Determine the [x, y] coordinate at the center of the cell enclosing the given text.  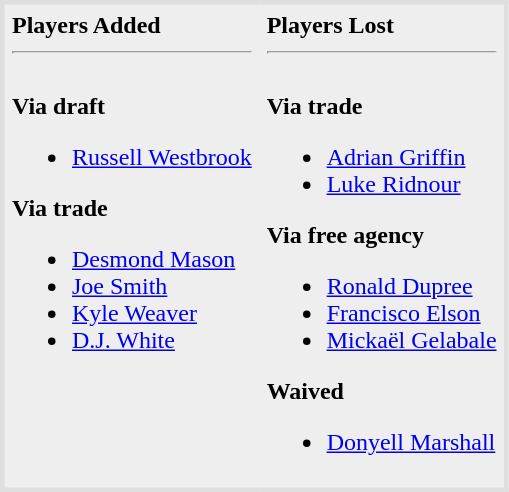
Players Added Via draftRussell WestbrookVia tradeDesmond MasonJoe SmithKyle WeaverD.J. White [130, 246]
Players Lost Via tradeAdrian GriffinLuke RidnourVia free agencyRonald DupreeFrancisco ElsonMickaël Gelabale WaivedDonyell Marshall [382, 246]
